From the cell containing the given text, extract its center point as (x, y) coordinate. 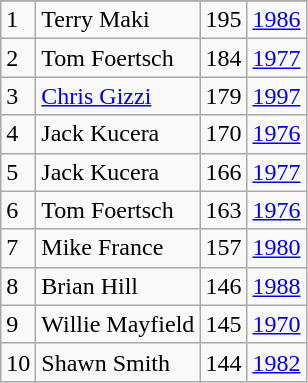
157 (224, 248)
144 (224, 362)
146 (224, 286)
1980 (276, 248)
4 (18, 134)
Terry Maki (118, 20)
3 (18, 96)
Willie Mayfield (118, 324)
5 (18, 172)
7 (18, 248)
1970 (276, 324)
8 (18, 286)
195 (224, 20)
166 (224, 172)
9 (18, 324)
163 (224, 210)
1 (18, 20)
1988 (276, 286)
2 (18, 58)
Mike France (118, 248)
Chris Gizzi (118, 96)
179 (224, 96)
145 (224, 324)
170 (224, 134)
10 (18, 362)
184 (224, 58)
Shawn Smith (118, 362)
Brian Hill (118, 286)
1982 (276, 362)
6 (18, 210)
1997 (276, 96)
1986 (276, 20)
